From the cell containing the given text, extract its center point as (X, Y) coordinate. 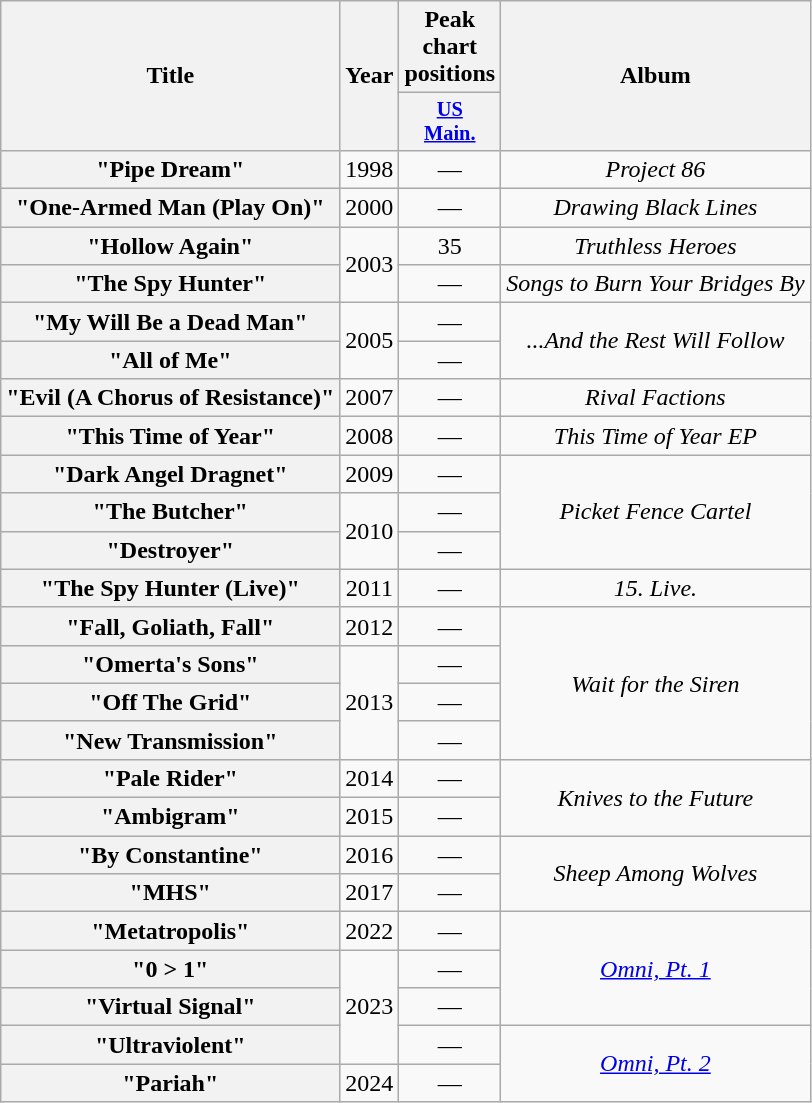
"The Spy Hunter (Live)" (170, 588)
1998 (370, 169)
Wait for the Siren (656, 683)
2017 (370, 893)
"MHS" (170, 893)
Rival Factions (656, 398)
"New Transmission" (170, 740)
"My Will Be a Dead Man" (170, 322)
Drawing Black Lines (656, 208)
2012 (370, 626)
2022 (370, 931)
2011 (370, 588)
"Virtual Signal" (170, 1007)
"Pipe Dream" (170, 169)
Songs to Burn Your Bridges By (656, 284)
"The Butcher" (170, 512)
2014 (370, 778)
"This Time of Year" (170, 436)
"Evil (A Chorus of Resistance)" (170, 398)
2000 (370, 208)
"Ultraviolent" (170, 1045)
"Omerta's Sons" (170, 664)
2005 (370, 341)
"Destroyer" (170, 550)
2003 (370, 265)
2009 (370, 474)
15. Live. (656, 588)
2016 (370, 855)
"All of Me" (170, 360)
2008 (370, 436)
"Fall, Goliath, Fall" (170, 626)
...And the Rest Will Follow (656, 341)
Truthless Heroes (656, 246)
"Pariah" (170, 1083)
"Dark Angel Dragnet" (170, 474)
2015 (370, 817)
"Pale Rider" (170, 778)
Omni, Pt. 1 (656, 969)
Picket Fence Cartel (656, 512)
"By Constantine" (170, 855)
"One-Armed Man (Play On)" (170, 208)
2013 (370, 702)
"Ambigram" (170, 817)
2024 (370, 1083)
"Metatropolis" (170, 931)
2023 (370, 1007)
Album (656, 76)
Year (370, 76)
This Time of Year EP (656, 436)
Sheep Among Wolves (656, 874)
Omni, Pt. 2 (656, 1064)
USMain. (450, 122)
"Off The Grid" (170, 702)
Knives to the Future (656, 797)
Peak chart positions (450, 47)
Project 86 (656, 169)
35 (450, 246)
"0 > 1" (170, 969)
Title (170, 76)
2007 (370, 398)
"The Spy Hunter" (170, 284)
"Hollow Again" (170, 246)
2010 (370, 531)
